Return the [x, y] coordinate for the center point of the cell that contains the specified text.  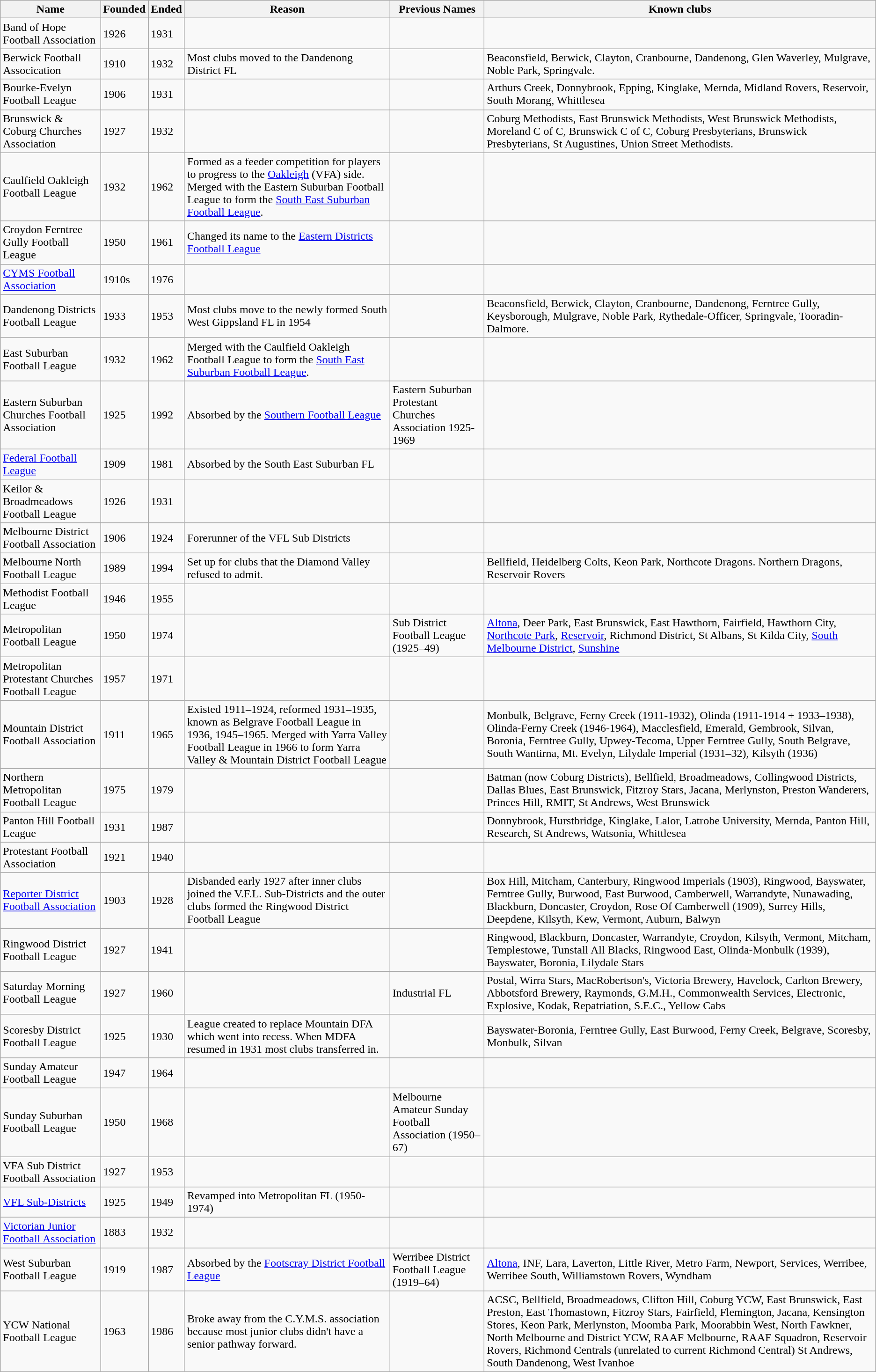
Werribee District Football League (1919–64) [437, 1269]
1911 [124, 734]
Altona, INF, Lara, Laverton, Little River, Metro Farm, Newport, Services, Werribee, Werribee South, Williamstown Rovers, Wyndham [680, 1269]
VFL Sub-Districts [51, 1202]
Ended [167, 9]
1976 [167, 279]
1940 [167, 858]
1930 [167, 1036]
Donnybrook, Hurstbridge, Kinglake, Lalor, Latrobe University, Mernda, Panton Hill, Research, St Andrews, Watsonia, Whittlesea [680, 827]
1960 [167, 993]
1986 [167, 1331]
1883 [124, 1233]
Reason [287, 9]
West Suburban Football League [51, 1269]
1971 [167, 679]
Keilor & Broadmeadows Football League [51, 501]
Disbanded early 1927 after inner clubs joined the V.F.L. Sub-Districts and the outer clubs formed the Ringwood District Football League [287, 901]
Sub District Football League (1925–49) [437, 636]
Name [51, 9]
Berwick Football Assocication [51, 64]
Melbourne Amateur Sunday Football Association (1950–67) [437, 1122]
Previous Names [437, 9]
1965 [167, 734]
1964 [167, 1073]
Broke away from the C.Y.M.S. association because most junior clubs didn't have a senior pathway forward. [287, 1331]
1941 [167, 950]
Saturday Morning Football League [51, 993]
1909 [124, 464]
1949 [167, 1202]
VFA Sub District Football Association [51, 1171]
1975 [124, 790]
1994 [167, 568]
Most clubs move to the newly formed South West Gippsland FL in 1954 [287, 316]
Industrial FL [437, 993]
Melbourne District Football Association [51, 538]
Reporter District Football Association [51, 901]
Bayswater-Boronia, Ferntree Gully, East Burwood, Ferny Creek, Belgrave, Scoresby, Monbulk, Silvan [680, 1036]
1957 [124, 679]
1979 [167, 790]
Eastern Suburban Churches Football Association [51, 415]
1910s [124, 279]
Known clubs [680, 9]
Victorian Junior Football Association [51, 1233]
1989 [124, 568]
Croydon Ferntree Gully Football League [51, 242]
Changed its name to the Eastern Districts Football League [287, 242]
1903 [124, 901]
Sunday Suburban Football League [51, 1122]
Revamped into Metropolitan FL (1950-1974) [287, 1202]
Absorbed by the Footscray District Football League [287, 1269]
CYMS Football Association [51, 279]
Beaconsfield, Berwick, Clayton, Cranbourne, Dandenong, Glen Waverley, Mulgrave, Noble Park, Springvale. [680, 64]
Bellfield, Heidelberg Colts, Keon Park, Northcote Dragons. Northern Dragons, Reservoir Rovers [680, 568]
Band of Hope Football Association [51, 34]
Metropolitan Protestant Churches Football League [51, 679]
1992 [167, 415]
Federal Football League [51, 464]
Arthurs Creek, Donnybrook, Epping, Kinglake, Mernda, Midland Rovers, Reservoir, South Morang, Whittlesea [680, 95]
Set up for clubs that the Diamond Valley refused to admit. [287, 568]
Bourke-Evelyn Football League [51, 95]
1933 [124, 316]
Absorbed by the South East Suburban FL [287, 464]
1947 [124, 1073]
Ringwood District Football League [51, 950]
East Suburban Football League [51, 359]
Panton Hill Football League [51, 827]
1955 [167, 599]
1968 [167, 1122]
1910 [124, 64]
Most clubs moved to the Dandenong District FL [287, 64]
Northern Metropolitan Football League [51, 790]
1919 [124, 1269]
1921 [124, 858]
1981 [167, 464]
Dandenong Districts Football League [51, 316]
Founded [124, 9]
Brunswick & Coburg Churches Association [51, 131]
1961 [167, 242]
League created to replace Mountain DFA which went into recess. When MDFA resumed in 1931 most clubs transferred in. [287, 1036]
Merged with the Caulfield Oakleigh Football League to form the South East Suburban Football League. [287, 359]
1924 [167, 538]
1946 [124, 599]
Melbourne North Football League [51, 568]
1974 [167, 636]
Caulfield Oakleigh Football League [51, 187]
Mountain District Football Association [51, 734]
Eastern Suburban Protestant Churches Association 1925-1969 [437, 415]
1928 [167, 901]
Methodist Football League [51, 599]
YCW National Football League [51, 1331]
Absorbed by the Southern Football League [287, 415]
Forerunner of the VFL Sub Districts [287, 538]
Sunday Amateur Football League [51, 1073]
Metropolitan Football League [51, 636]
Scoresby District Football League [51, 1036]
Protestant Football Association [51, 858]
1963 [124, 1331]
